Identify which cell holds the provided text, then report its [x, y] central coordinate. 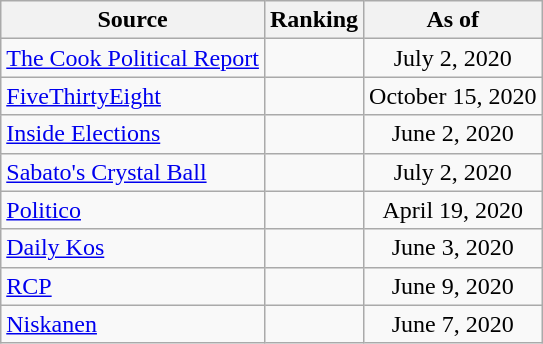
The Cook Political Report [133, 58]
Sabato's Crystal Ball [133, 172]
June 2, 2020 [453, 134]
June 3, 2020 [453, 248]
FiveThirtyEight [133, 96]
October 15, 2020 [453, 96]
Source [133, 20]
April 19, 2020 [453, 210]
Daily Kos [133, 248]
June 9, 2020 [453, 286]
Ranking [314, 20]
RCP [133, 286]
Inside Elections [133, 134]
As of [453, 20]
June 7, 2020 [453, 324]
Politico [133, 210]
Niskanen [133, 324]
